Locate the cell with the specified text and output its (X, Y) center coordinate. 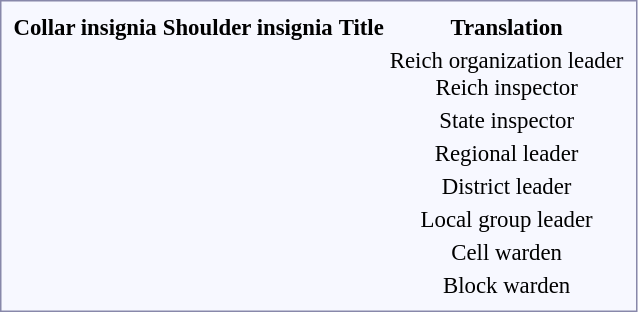
Cell warden (506, 252)
Shoulder insignia (248, 27)
Title (361, 27)
Regional leader (506, 153)
District leader (506, 186)
State inspector (506, 120)
Reich organization leaderReich inspector (506, 74)
Local group leader (506, 219)
Translation (506, 27)
Block warden (506, 285)
Collar insignia (85, 27)
